Find where the given text appears and provide that cell's center as [x, y] coordinate. 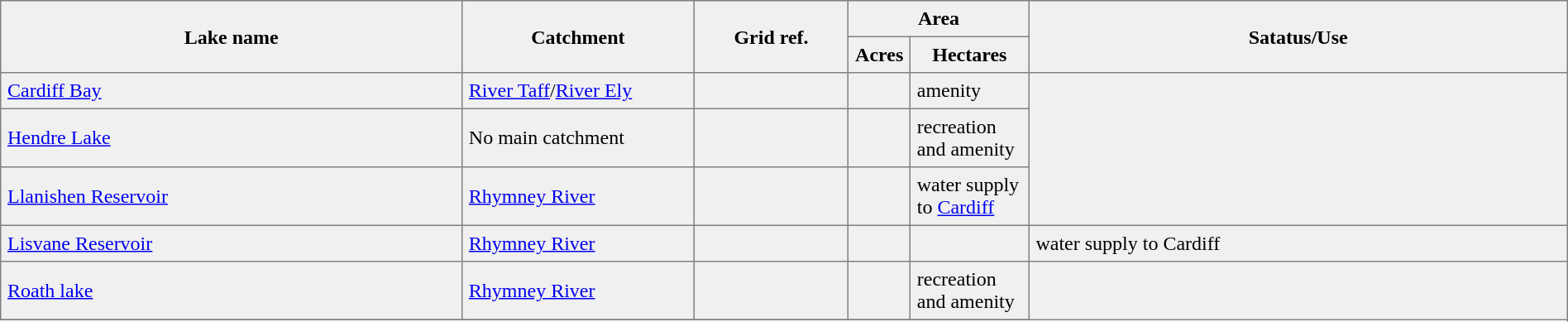
amenity [970, 91]
Llanishen Reservoir [232, 196]
Lisvane Reservoir [232, 243]
River Taff/River Ely [579, 91]
Grid ref. [771, 36]
Hectares [970, 55]
Satatus/Use [1298, 36]
Cardiff Bay [232, 91]
Lake name [232, 36]
Area [939, 19]
No main catchment [579, 137]
Roath lake [232, 291]
Catchment [579, 36]
Hendre Lake [232, 137]
Acres [880, 55]
